Extract the [X, Y] coordinate from the center of the cell holding the provided text.  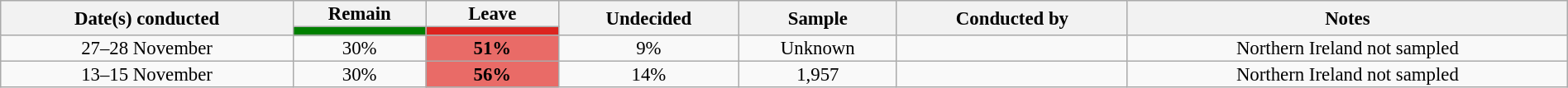
Date(s) conducted [147, 18]
51% [493, 49]
Sample [817, 18]
Notes [1347, 18]
Leave [493, 14]
9% [649, 49]
Conducted by [1012, 18]
13–15 November [147, 75]
14% [649, 75]
Remain [359, 14]
Undecided [649, 18]
Unknown [817, 49]
27–28 November [147, 49]
56% [493, 75]
1,957 [817, 75]
